Find where the given text appears and provide that cell's center as [X, Y] coordinate. 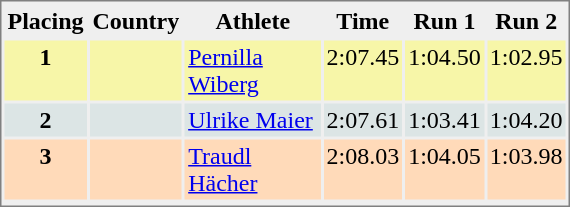
2 [45, 120]
Country [136, 20]
Time [362, 20]
1:04.20 [526, 120]
2:07.61 [362, 120]
1:03.98 [526, 170]
Run 1 [444, 20]
Run 2 [526, 20]
1 [45, 70]
2:07.45 [362, 70]
1:03.41 [444, 120]
3 [45, 170]
Pernilla Wiberg [252, 70]
2:08.03 [362, 170]
Traudl Hächer [252, 170]
1:04.50 [444, 70]
Athlete [252, 20]
1:04.05 [444, 170]
1:02.95 [526, 70]
Placing [45, 20]
Ulrike Maier [252, 120]
